Identify which cell holds the provided text, then report its (x, y) central coordinate. 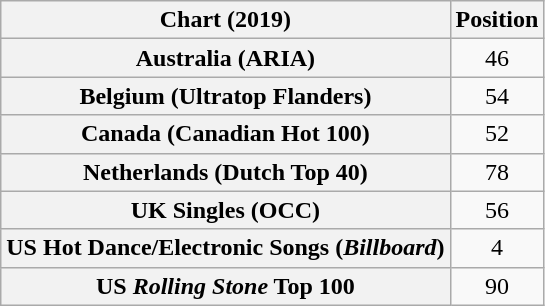
4 (497, 248)
UK Singles (OCC) (226, 210)
Canada (Canadian Hot 100) (226, 134)
54 (497, 96)
Position (497, 20)
52 (497, 134)
90 (497, 286)
46 (497, 58)
Chart (2019) (226, 20)
US Rolling Stone Top 100 (226, 286)
56 (497, 210)
Australia (ARIA) (226, 58)
Netherlands (Dutch Top 40) (226, 172)
Belgium (Ultratop Flanders) (226, 96)
US Hot Dance/Electronic Songs (Billboard) (226, 248)
78 (497, 172)
